Scan for the cell matching the given text and deliver its [X, Y] coordinate at center. 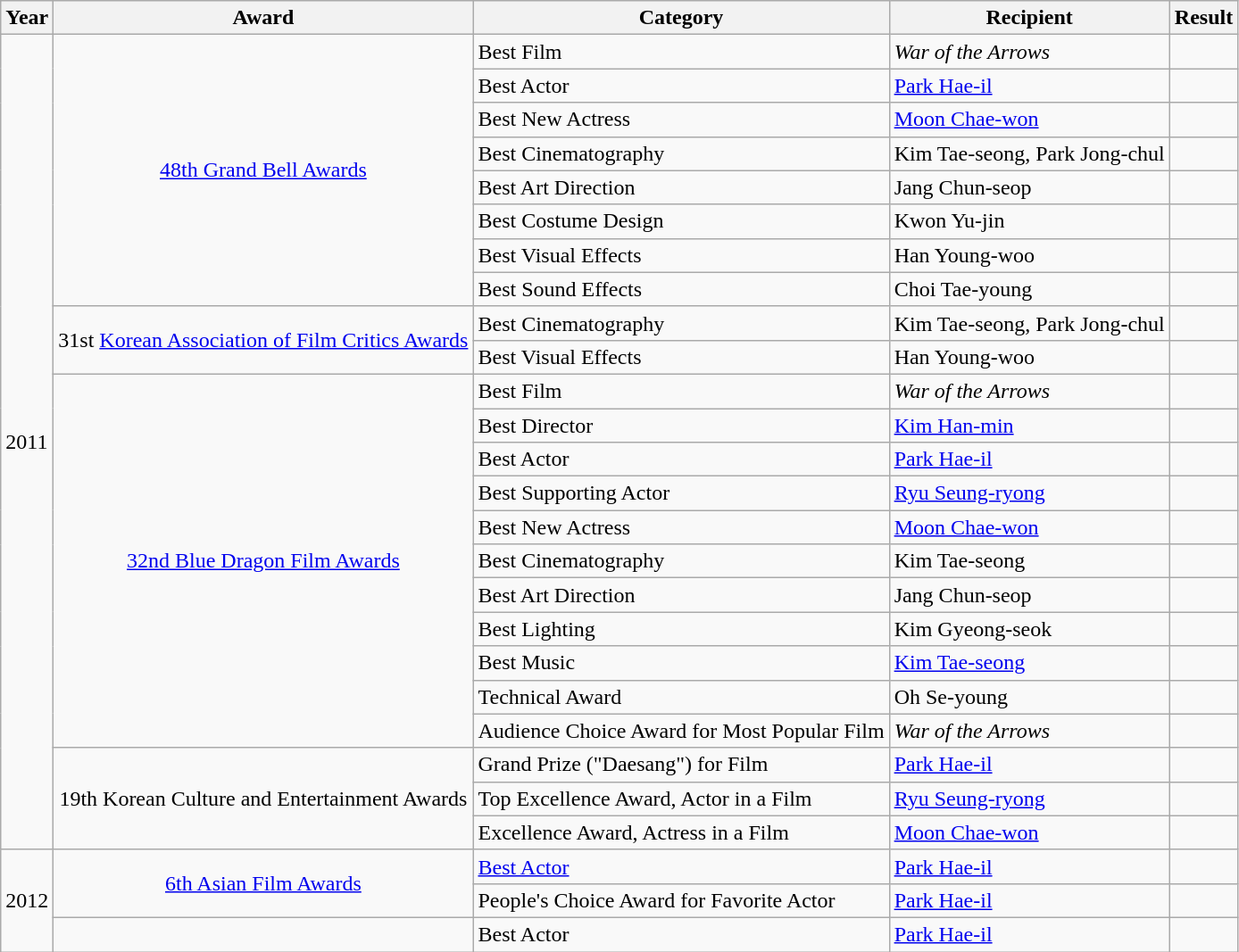
Best Lighting [681, 629]
Top Excellence Award, Actor in a Film [681, 799]
Best Music [681, 663]
Excellence Award, Actress in a Film [681, 832]
Best Supporting Actor [681, 493]
Best Sound Effects [681, 289]
Kwon Yu-jin [1029, 221]
Best Director [681, 426]
Audience Choice Award for Most Popular Film [681, 731]
People's Choice Award for Favorite Actor [681, 900]
Award [263, 18]
19th Korean Culture and Entertainment Awards [263, 799]
6th Asian Film Awards [263, 883]
Grand Prize ("Daesang") for Film [681, 765]
Kim Han-min [1029, 426]
2011 [27, 443]
2012 [27, 900]
Year [27, 18]
Kim Gyeong-seok [1029, 629]
48th Grand Bell Awards [263, 170]
Category [681, 18]
Best Costume Design [681, 221]
Oh Se-young [1029, 697]
Technical Award [681, 697]
Choi Tae-young [1029, 289]
Result [1203, 18]
31st Korean Association of Film Critics Awards [263, 340]
Recipient [1029, 18]
32nd Blue Dragon Film Awards [263, 560]
